Find where the given text appears and provide that cell's center as [X, Y] coordinate. 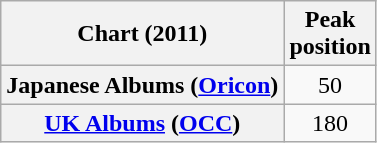
Chart (2011) [142, 34]
50 [330, 85]
Japanese Albums (Oricon) [142, 85]
UK Albums (OCC) [142, 123]
Peakposition [330, 34]
180 [330, 123]
